Determine the (x, y) coordinate at the center of the cell enclosing the given text.  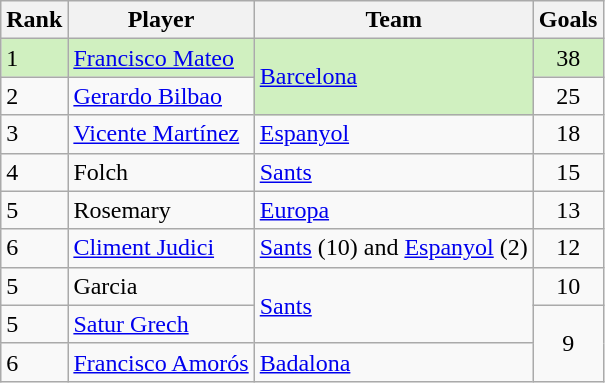
10 (568, 286)
12 (568, 248)
4 (34, 172)
25 (568, 96)
Espanyol (394, 134)
1 (34, 58)
Rosemary (161, 210)
Badalona (394, 362)
38 (568, 58)
18 (568, 134)
Rank (34, 20)
Barcelona (394, 77)
Vicente Martínez (161, 134)
Garcia (161, 286)
Team (394, 20)
Satur Grech (161, 324)
3 (34, 134)
Europa (394, 210)
Climent Judici (161, 248)
15 (568, 172)
Player (161, 20)
Francisco Mateo (161, 58)
2 (34, 96)
9 (568, 343)
Folch (161, 172)
Sants (10) and Espanyol (2) (394, 248)
13 (568, 210)
Goals (568, 20)
Gerardo Bilbao (161, 96)
Francisco Amorós (161, 362)
